Detect which cell encompasses the target text, then output its (X, Y) center coordinate. 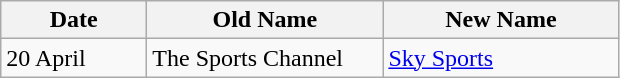
The Sports Channel (265, 58)
Date (74, 20)
20 April (74, 58)
New Name (501, 20)
Old Name (265, 20)
Sky Sports (501, 58)
